For the text-containing cell, return its midpoint in (X, Y) coordinate format. 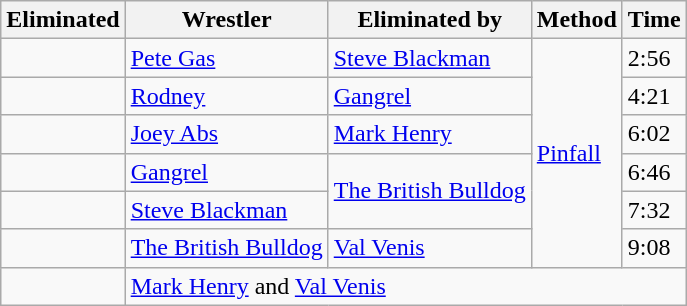
Method (576, 20)
Rodney (226, 96)
6:02 (654, 134)
Joey Abs (226, 134)
Mark Henry and Val Venis (406, 286)
Pete Gas (226, 58)
4:21 (654, 96)
Pinfall (576, 153)
Eliminated (63, 20)
Time (654, 20)
6:46 (654, 172)
2:56 (654, 58)
Eliminated by (430, 20)
Val Venis (430, 248)
Mark Henry (430, 134)
Wrestler (226, 20)
7:32 (654, 210)
9:08 (654, 248)
